Determine the [x, y] coordinate at the center of the cell enclosing the given text.  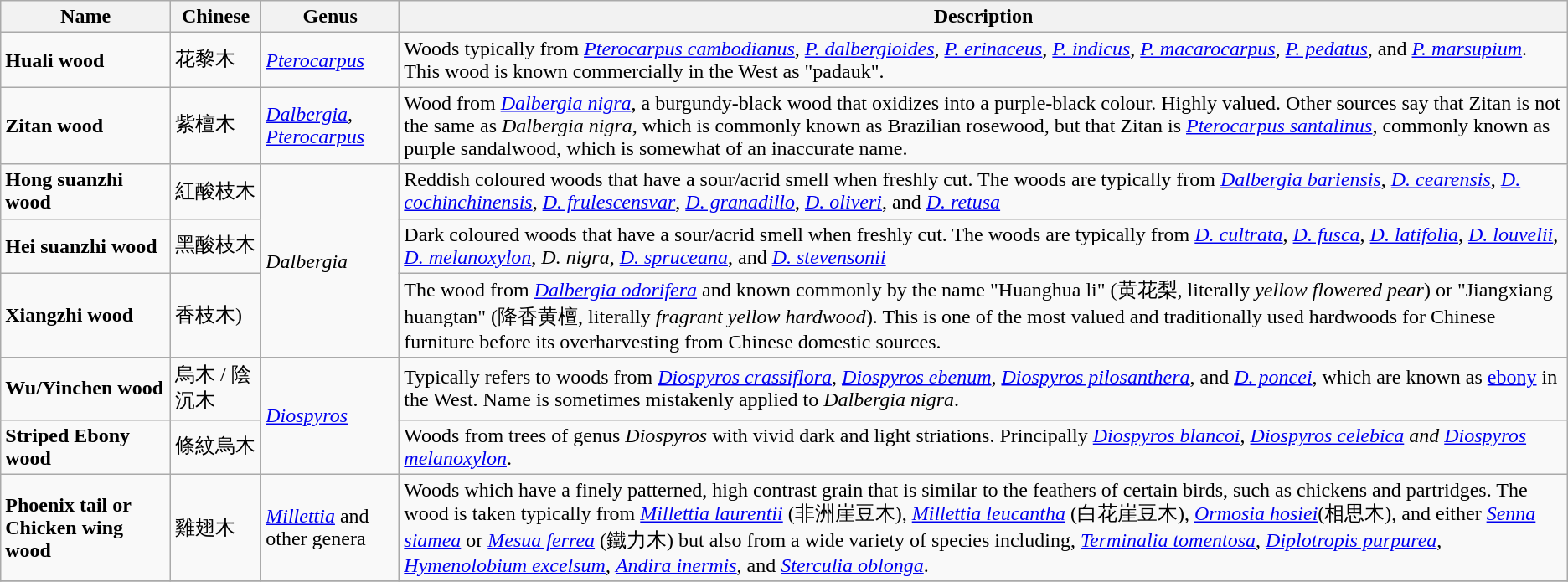
Zitan wood [85, 126]
紅酸枝木 [215, 191]
Hong suanzhi wood [85, 191]
Hei suanzhi wood [85, 246]
雞翅木 [215, 528]
Striped Ebony wood [85, 447]
條紋烏木 [215, 447]
Dalbergia, Pterocarpus [330, 126]
Huali wood [85, 60]
Dalbergia [330, 261]
烏木 / 陰沉木 [215, 389]
香枝木) [215, 315]
Wu/Yinchen wood [85, 389]
Chinese [215, 17]
黑酸枝木 [215, 246]
Pterocarpus [330, 60]
Millettia and other genera [330, 528]
Genus [330, 17]
Diospyros [330, 415]
紫檀木 [215, 126]
Description [983, 17]
花黎木 [215, 60]
Phoenix tail or Chicken wing wood [85, 528]
Xiangzhi wood [85, 315]
Name [85, 17]
